Pinpoint the cell where the given text exists, returning its (X, Y) midpoint coordinate. 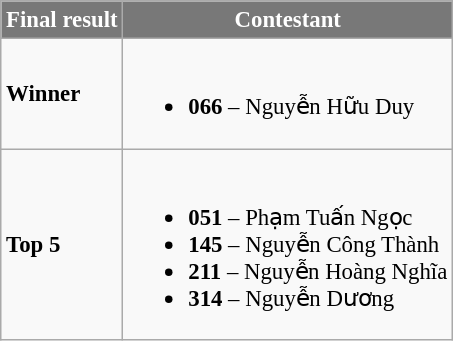
051 – Phạm Tuấn Ngọc145 – Nguyễn Công Thành211 – Nguyễn Hoàng Nghĩa314 – Nguyễn Dương (288, 244)
Winner (62, 94)
Contestant (288, 20)
066 – Nguyễn Hữu Duy (288, 94)
Top 5 (62, 244)
Final result (62, 20)
